Provide the [X, Y] coordinate of the cell's center where the given text is located.  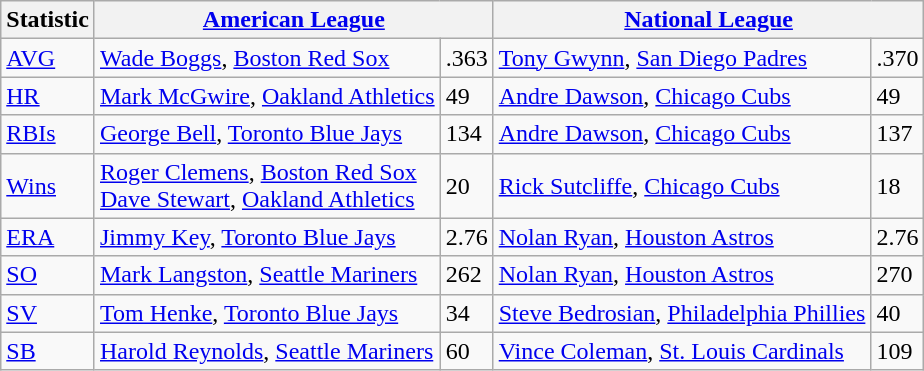
Jimmy Key, Toronto Blue Jays [267, 237]
Wade Boggs, Boston Red Sox [267, 58]
.363 [466, 58]
Wins [48, 186]
SO [48, 275]
ERA [48, 237]
Harold Reynolds, Seattle Mariners [267, 351]
SB [48, 351]
RBIs [48, 134]
Vince Coleman, St. Louis Cardinals [682, 351]
George Bell, Toronto Blue Jays [267, 134]
137 [898, 134]
60 [466, 351]
18 [898, 186]
AVG [48, 58]
Steve Bedrosian, Philadelphia Phillies [682, 313]
Rick Sutcliffe, Chicago Cubs [682, 186]
Tony Gwynn, San Diego Padres [682, 58]
270 [898, 275]
20 [466, 186]
American League [294, 20]
Tom Henke, Toronto Blue Jays [267, 313]
109 [898, 351]
HR [48, 96]
40 [898, 313]
Mark Langston, Seattle Mariners [267, 275]
262 [466, 275]
SV [48, 313]
134 [466, 134]
Roger Clemens, Boston Red SoxDave Stewart, Oakland Athletics [267, 186]
Mark McGwire, Oakland Athletics [267, 96]
National League [708, 20]
.370 [898, 58]
Statistic [48, 20]
34 [466, 313]
